Determine the (X, Y) coordinate at the center of the cell enclosing the given text.  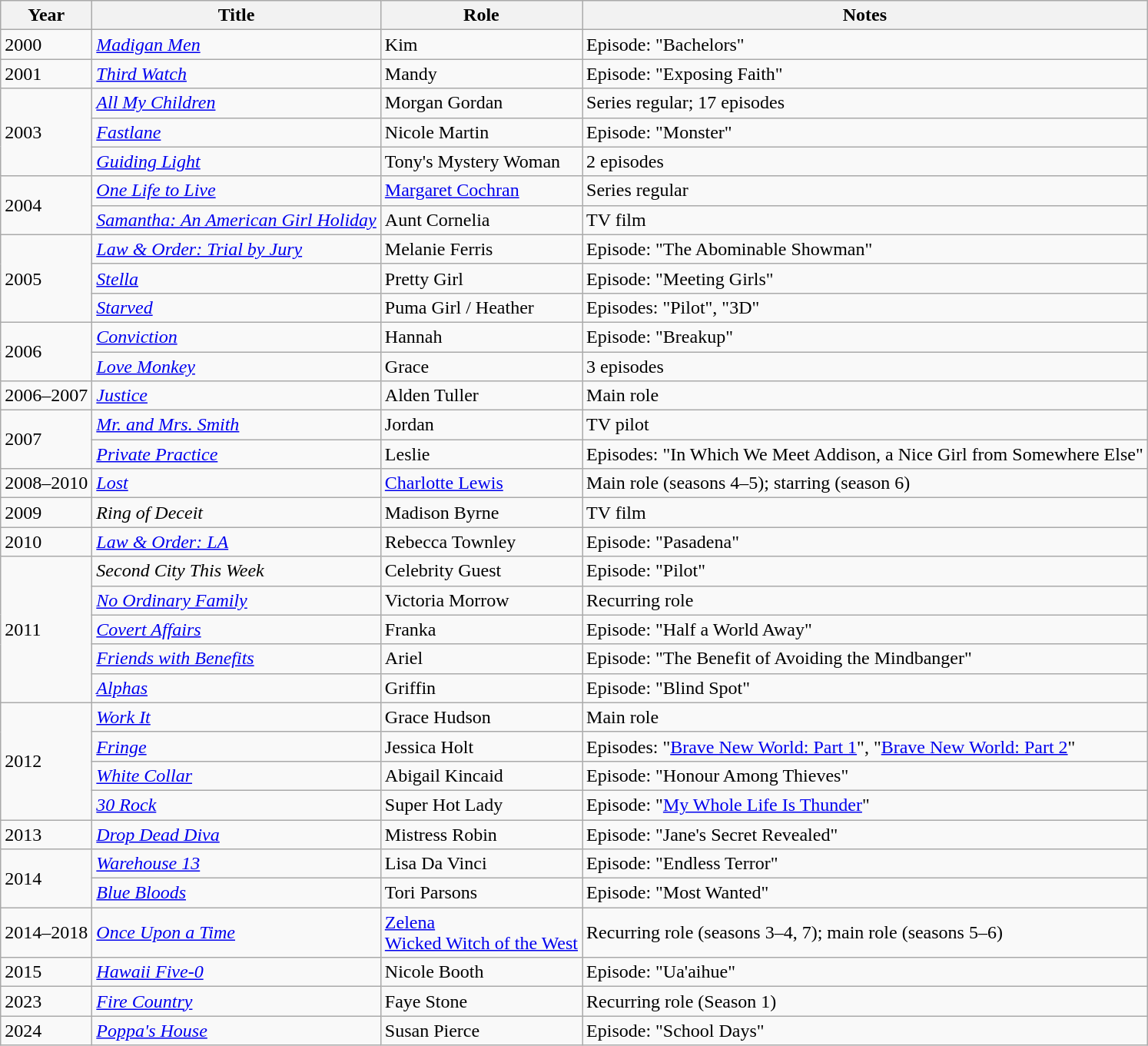
2003 (46, 132)
2009 (46, 513)
Episode: "Exposing Faith" (865, 74)
Rebecca Townley (481, 542)
Grace Hudson (481, 717)
2014 (46, 878)
Main role (seasons 4–5); starring (season 6) (865, 483)
Law & Order: LA (237, 542)
Mistress Robin (481, 834)
Super Hot Lady (481, 805)
Episode: "Honour Among Thieves" (865, 775)
Drop Dead Diva (237, 834)
Nicole Martin (481, 132)
Hannah (481, 337)
2014–2018 (46, 933)
Mandy (481, 74)
Morgan Gordan (481, 103)
30 Rock (237, 805)
Episode: "My Whole Life Is Thunder" (865, 805)
2 episodes (865, 161)
Lost (237, 483)
Susan Pierce (481, 1031)
Episode: "School Days" (865, 1031)
2004 (46, 205)
Alphas (237, 688)
Samantha: An American Girl Holiday (237, 220)
Episode: "The Benefit of Avoiding the Mindbanger" (865, 659)
Private Practice (237, 454)
Episode: "Endless Terror" (865, 864)
Tony's Mystery Woman (481, 161)
Celebrity Guest (481, 571)
Madigan Men (237, 45)
Ariel (481, 659)
Justice (237, 396)
Episode: "Half a World Away" (865, 629)
Notes (865, 15)
Conviction (237, 337)
Tori Parsons (481, 893)
2010 (46, 542)
Alden Tuller (481, 396)
Episode: "Bachelors" (865, 45)
Puma Girl / Heather (481, 307)
2008–2010 (46, 483)
White Collar (237, 775)
Title (237, 15)
Poppa's House (237, 1031)
2007 (46, 440)
Aunt Cornelia (481, 220)
2013 (46, 834)
Jordan (481, 425)
Madison Byrne (481, 513)
Episode: "Pasadena" (865, 542)
One Life to Live (237, 191)
Grace (481, 367)
Episode: "The Abominable Showman" (865, 249)
Warehouse 13 (237, 864)
2023 (46, 1001)
ZelenaWicked Witch of the West (481, 933)
Mr. and Mrs. Smith (237, 425)
Charlotte Lewis (481, 483)
Griffin (481, 688)
Abigail Kincaid (481, 775)
Once Upon a Time (237, 933)
Franka (481, 629)
Role (481, 15)
Recurring role (865, 600)
2012 (46, 761)
Friends with Benefits (237, 659)
Stella (237, 278)
Episode: "Breakup" (865, 337)
Second City This Week (237, 571)
2015 (46, 972)
Nicole Booth (481, 972)
Episode: "Ua'aihue" (865, 972)
Series regular (865, 191)
Starved (237, 307)
2005 (46, 278)
Episode: "Blind Spot" (865, 688)
Fire Country (237, 1001)
Kim (481, 45)
Hawaii Five-0 (237, 972)
Episode: "Monster" (865, 132)
Jessica Holt (481, 746)
Year (46, 15)
2001 (46, 74)
TV pilot (865, 425)
Covert Affairs (237, 629)
Love Monkey (237, 367)
Episode: "Jane's Secret Revealed" (865, 834)
Episodes: "In Which We Meet Addison, a Nice Girl from Somewhere Else" (865, 454)
Lisa Da Vinci (481, 864)
Episode: "Most Wanted" (865, 893)
2000 (46, 45)
Guiding Light (237, 161)
Episode: "Pilot" (865, 571)
3 episodes (865, 367)
Pretty Girl (481, 278)
Faye Stone (481, 1001)
Episodes: "Brave New World: Part 1", "Brave New World: Part 2" (865, 746)
No Ordinary Family (237, 600)
Victoria Morrow (481, 600)
Leslie (481, 454)
Episodes: "Pilot", "3D" (865, 307)
Episode: "Meeting Girls" (865, 278)
Ring of Deceit (237, 513)
2011 (46, 629)
All My Children (237, 103)
Fringe (237, 746)
2006 (46, 351)
Third Watch (237, 74)
Recurring role (Season 1) (865, 1001)
Recurring role (seasons 3–4, 7); main role (seasons 5–6) (865, 933)
Blue Bloods (237, 893)
2006–2007 (46, 396)
2024 (46, 1031)
Fastlane (237, 132)
Law & Order: Trial by Jury (237, 249)
Series regular; 17 episodes (865, 103)
Margaret Cochran (481, 191)
Work It (237, 717)
Melanie Ferris (481, 249)
